Return [x, y] of the center of cell containing provided text 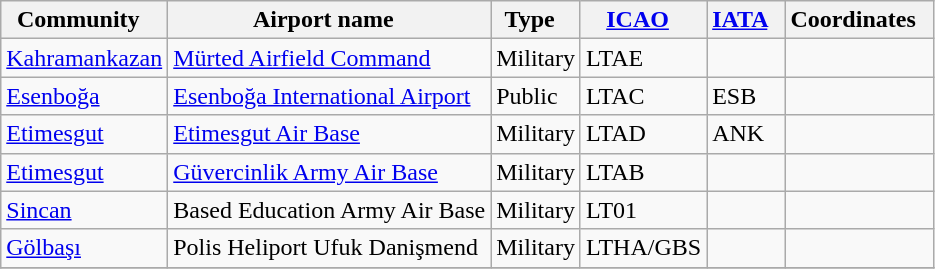
Polis Heliport Ufuk Danişmend [330, 248]
ESB [746, 96]
IATA [746, 20]
Community [84, 20]
Type [536, 20]
Airport name [330, 20]
Güvercinlik Army Air Base [330, 172]
LTAE [643, 58]
Kahramankazan [84, 58]
Etimesgut Air Base [330, 134]
Mürted Airfield Command [330, 58]
LTHA/GBS [643, 248]
ANK [746, 134]
Based Education Army Air Base [330, 210]
ICAO [643, 20]
LTAD [643, 134]
LT01 [643, 210]
LTAC [643, 96]
Esenboğa [84, 96]
Public [536, 96]
Gölbaşı [84, 248]
Coordinates [859, 20]
LTAB [643, 172]
Sincan [84, 210]
Esenboğa International Airport [330, 96]
